Return the [x, y] coordinate for the center point of the cell that contains the specified text.  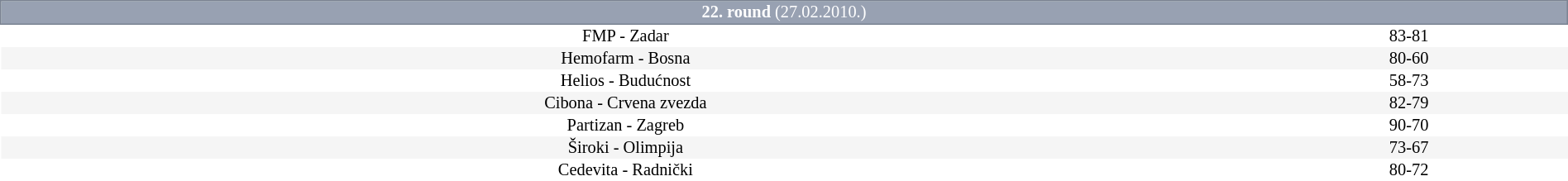
80-60 [1409, 58]
Cibona - Crvena zvezda [625, 102]
Široki - Olimpija [625, 147]
FMP - Zadar [625, 36]
90-70 [1409, 126]
80-72 [1409, 170]
83-81 [1409, 36]
73-67 [1409, 147]
22. round (27.02.2010.) [784, 12]
Helios - Budućnost [625, 81]
Hemofarm - Bosna [625, 58]
82-79 [1409, 102]
58-73 [1409, 81]
Cedevita - Radnički [625, 170]
Partizan - Zagreb [625, 126]
